Output the [x, y] coordinate of the center of the cell containing the given text.  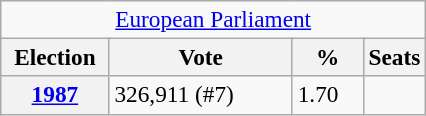
1987 [55, 95]
Seats [394, 57]
% [328, 57]
1.70 [328, 95]
326,911 (#7) [200, 95]
Vote [200, 57]
European Parliament [214, 19]
Election [55, 57]
